From the cell containing the given text, extract its center point as (X, Y) coordinate. 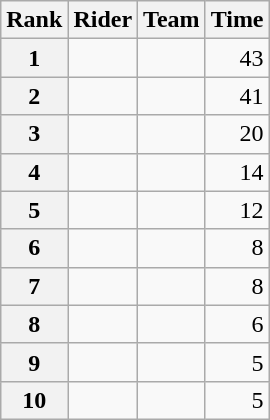
Team (172, 20)
12 (237, 210)
41 (237, 96)
4 (34, 172)
Rank (34, 20)
Rider (103, 20)
9 (34, 362)
43 (237, 58)
14 (237, 172)
3 (34, 134)
10 (34, 400)
20 (237, 134)
2 (34, 96)
7 (34, 286)
Time (237, 20)
1 (34, 58)
